Output the (x, y) coordinate of the center of the cell containing the given text.  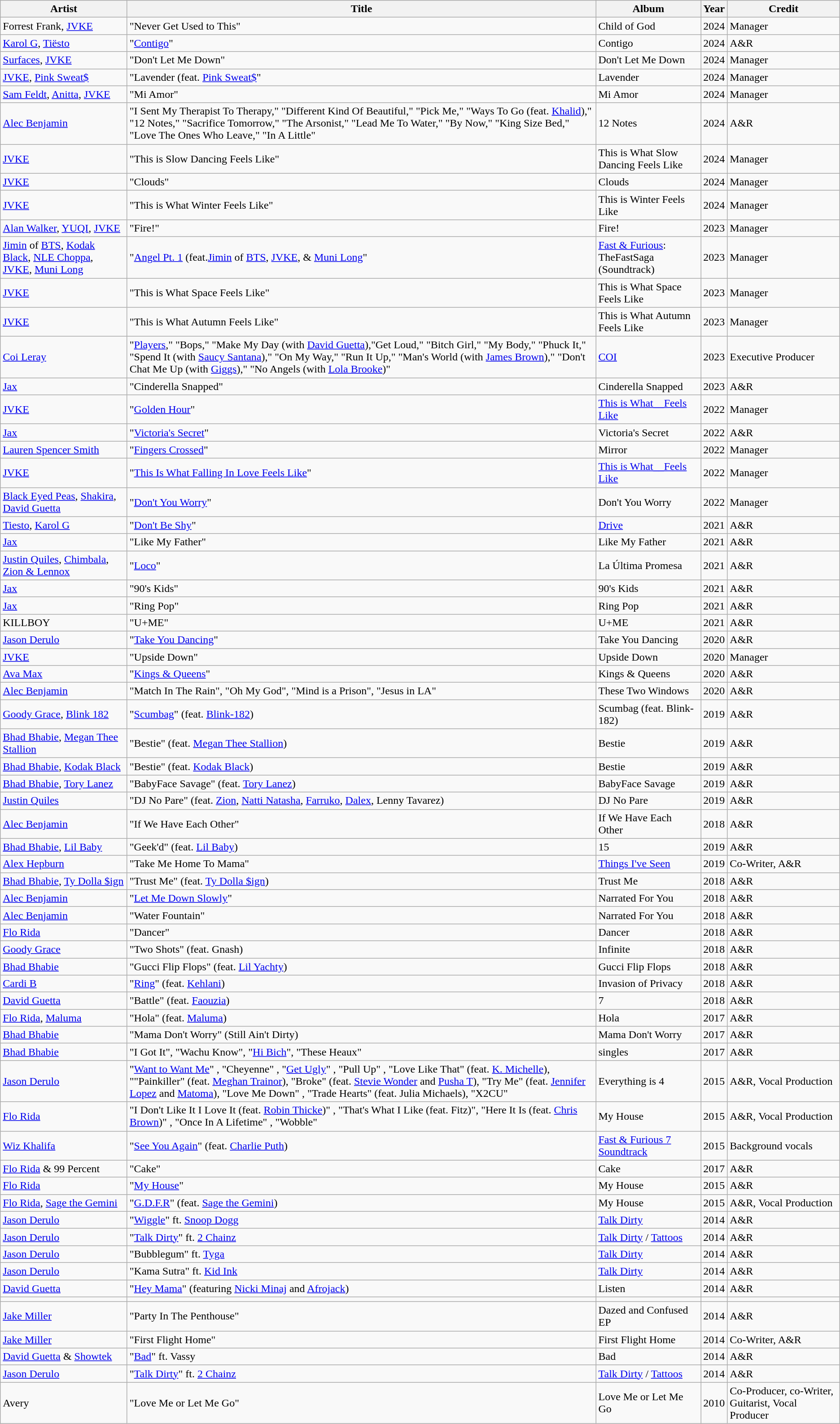
Everything is 4 (648, 1081)
Tiesto, Karol G (64, 525)
BabyFace Savage (648, 784)
Jimin of BTS, Kodak Black, NLE Choppa, JVKE, Muni Long (64, 257)
"90's Kids" (362, 588)
Ring Pop (648, 605)
Alex Hepburn (64, 864)
Lavender (648, 77)
Like My Father (648, 542)
15 (648, 847)
"I Got It", "Wachu Know", "Hi Bich", "These Heaux" (362, 1052)
"Fire!" (362, 228)
7 (648, 1001)
"This is What Winter Feels Like" (362, 205)
"Angel Pt. 1 (feat.Jimin of BTS, JVKE, & Muni Long" (362, 257)
"Don't Let Me Down" (362, 60)
"If We Have Each Other" (362, 824)
KILLBOY (64, 622)
Alan Walker, YUQI, JVKE (64, 228)
Black Eyed Peas, Shakira, David Guetta (64, 502)
"Take Me Home To Mama" (362, 864)
If We Have Each Other (648, 824)
Goody Grace, Blink 182 (64, 714)
Cinderella Snapped (648, 386)
Bhad Bhabie, Lil Baby (64, 847)
Executive Producer (783, 357)
Justin Quiles (64, 801)
"Two Shots" (feat. Gnash) (362, 949)
"Loco" (362, 565)
This is Winter Feels Like (648, 205)
Credit (783, 9)
Upside Down (648, 657)
Surfaces, JVKE (64, 60)
"Golden Hour" (362, 409)
"Take You Dancing" (362, 640)
"Gucci Flip Flops" (feat. Lil Yachty) (362, 966)
"Victoria's Secret" (362, 433)
Fast & Furious: TheFastSaga (Soundtrack) (648, 257)
COI (648, 357)
This is What Autumn Feels Like (648, 322)
90's Kids (648, 588)
Flo Rida, Maluma (64, 1018)
2010 (714, 1403)
"Love Me or Let Me Go" (362, 1403)
"This is What Space Feels Like" (362, 293)
"Bestie" (feat. Megan Thee Stallion) (362, 743)
Trust Me (648, 881)
"BabyFace Savage" (feat. Tory Lanez) (362, 784)
Justin Quiles, Chimbala, Zion & Lennox (64, 565)
Contigo (648, 43)
"Geek'd" (feat. Lil Baby) (362, 847)
Clouds (648, 182)
"Don't You Worry" (362, 502)
Ava Max (64, 674)
Bhad Bhabie, Megan Thee Stallion (64, 743)
"Bad" ft. Vassy (362, 1357)
"My House" (362, 1186)
These Two Windows (648, 691)
Flo Rida & 99 Percent (64, 1169)
Mi Amor (648, 94)
"Ring" (feat. Kehlani) (362, 984)
singles (648, 1052)
Kings & Queens (648, 674)
Album (648, 9)
Mama Don't Worry (648, 1035)
"Match In The Rain", "Oh My God", "Mind is a Prison", "Jesus in LA" (362, 691)
Background vocals (783, 1145)
U+ME (648, 622)
Co-Producer, co-Writer, Guitarist, Vocal Producer (783, 1403)
"Dancer" (362, 932)
"Upside Down" (362, 657)
Lauren Spencer Smith (64, 450)
"Ring Pop" (362, 605)
"Bubblegum" ft. Tyga (362, 1254)
"First Flight Home" (362, 1340)
Karol G, Tiësto (64, 43)
Don't Let Me Down (648, 60)
Don't You Worry (648, 502)
"This is Slow Dancing Feels Like" (362, 159)
Drive (648, 525)
Bad (648, 1357)
"Kings & Queens" (362, 674)
Bhad Bhabie, Tory Lanez (64, 784)
This is What Slow Dancing Feels Like (648, 159)
"Mama Don't Worry" (Still Ain't Dirty) (362, 1035)
"This Is What Falling In Love Feels Like" (362, 473)
Take You Dancing (648, 640)
Goody Grace (64, 949)
"Battle" (feat. Faouzia) (362, 1001)
Bhad Bhabie, Ty Dolla $ign (64, 881)
"Contigo" (362, 43)
DJ No Pare (648, 801)
"Never Get Used to This" (362, 26)
12 Notes (648, 123)
Infinite (648, 949)
"Don't Be Shy" (362, 525)
"Mi Amor" (362, 94)
Listen (648, 1288)
"Scumbag" (feat. Blink-182) (362, 714)
"Let Me Down Slowly" (362, 898)
"This is What Autumn Feels Like" (362, 322)
"Wiggle" ft. Snoop Dogg (362, 1220)
David Guetta & Showtek (64, 1357)
Fire! (648, 228)
Fast & Furious 7 Soundtrack (648, 1145)
"Bestie" (feat. Kodak Black) (362, 767)
"U+ME" (362, 622)
"Cinderella Snapped" (362, 386)
"Party In The Penthouse" (362, 1317)
Gucci Flip Flops (648, 966)
Wiz Khalifa (64, 1145)
Avery (64, 1403)
"See You Again" (feat. Charlie Puth) (362, 1145)
Scumbag (feat. Blink-182) (648, 714)
Dancer (648, 932)
"Hey Mama" (featuring Nicki Minaj and Afrojack) (362, 1288)
"Hola" (feat. Maluma) (362, 1018)
"G.D.F.R" (feat. Sage the Gemini) (362, 1203)
Coi Leray (64, 357)
Hola (648, 1018)
Victoria's Secret (648, 433)
"Trust Me" (feat. Ty Dolla $ign) (362, 881)
Artist (64, 9)
Flo Rida, Sage the Gemini (64, 1203)
Cardi B (64, 984)
"Kama Sutra" ft. Kid Ink (362, 1271)
Sam Feldt, Anitta, JVKE (64, 94)
"Water Fountain" (362, 915)
"Lavender (feat. Pink Sweat$" (362, 77)
Things I've Seen (648, 864)
Love Me or Let Me Go (648, 1403)
Dazed and Confused EP (648, 1317)
This is What Space Feels Like (648, 293)
Child of God (648, 26)
"Clouds" (362, 182)
Forrest Frank, JVKE (64, 26)
"Like My Father" (362, 542)
"Cake" (362, 1169)
"Fingers Crossed" (362, 450)
"DJ No Pare" (feat. Zion, Natti Natasha, Farruko, Dalex, Lenny Tavarez) (362, 801)
La Última Promesa (648, 565)
First Flight Home (648, 1340)
JVKE, Pink Sweat$ (64, 77)
Invasion of Privacy (648, 984)
Mirror (648, 450)
Bhad Bhabie, Kodak Black (64, 767)
Title (362, 9)
Year (714, 9)
Cake (648, 1169)
